Search for the cell housing the specified text and yield its [X, Y] center coordinate. 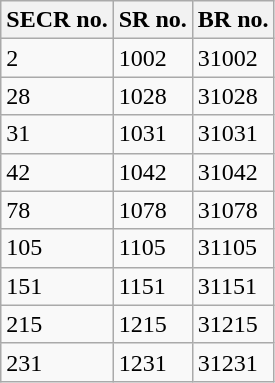
231 [57, 362]
1105 [152, 248]
31078 [233, 210]
31042 [233, 172]
215 [57, 324]
2 [57, 58]
31028 [233, 96]
1151 [152, 286]
1215 [152, 324]
SECR no. [57, 20]
31031 [233, 134]
SR no. [152, 20]
31105 [233, 248]
42 [57, 172]
28 [57, 96]
105 [57, 248]
1028 [152, 96]
31151 [233, 286]
1031 [152, 134]
1078 [152, 210]
1002 [152, 58]
31231 [233, 362]
1231 [152, 362]
BR no. [233, 20]
78 [57, 210]
151 [57, 286]
31 [57, 134]
31002 [233, 58]
31215 [233, 324]
1042 [152, 172]
